Capture the cell that displays the provided text and extract its (X, Y) central coordinate. 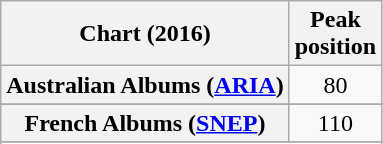
110 (335, 123)
French Albums (SNEP) (145, 123)
Chart (2016) (145, 34)
Australian Albums (ARIA) (145, 85)
80 (335, 85)
Peakposition (335, 34)
